Find where the given text appears and provide that cell's center as [x, y] coordinate. 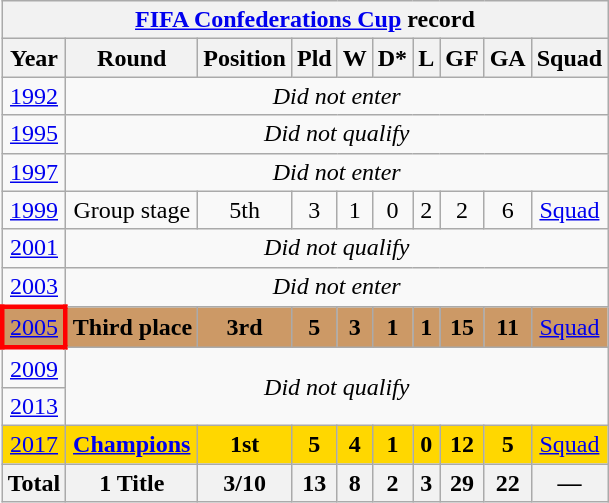
Position [245, 58]
8 [354, 483]
GF [462, 58]
Pld [314, 58]
GA [508, 58]
2003 [34, 287]
Third place [132, 328]
2017 [34, 444]
Year [34, 58]
Champions [132, 444]
1995 [34, 134]
D* [392, 58]
1997 [34, 172]
22 [508, 483]
— [569, 483]
1992 [34, 96]
Round [132, 58]
L [426, 58]
1999 [34, 210]
2013 [34, 406]
Group stage [132, 210]
6 [508, 210]
15 [462, 328]
2009 [34, 368]
29 [462, 483]
W [354, 58]
3rd [245, 328]
12 [462, 444]
11 [508, 328]
Total [34, 483]
4 [354, 444]
5th [245, 210]
2001 [34, 248]
3/10 [245, 483]
1st [245, 444]
FIFA Confederations Cup record [304, 20]
2005 [34, 328]
13 [314, 483]
1 Title [132, 483]
